Pinpoint the cell where the given text exists, returning its [X, Y] midpoint coordinate. 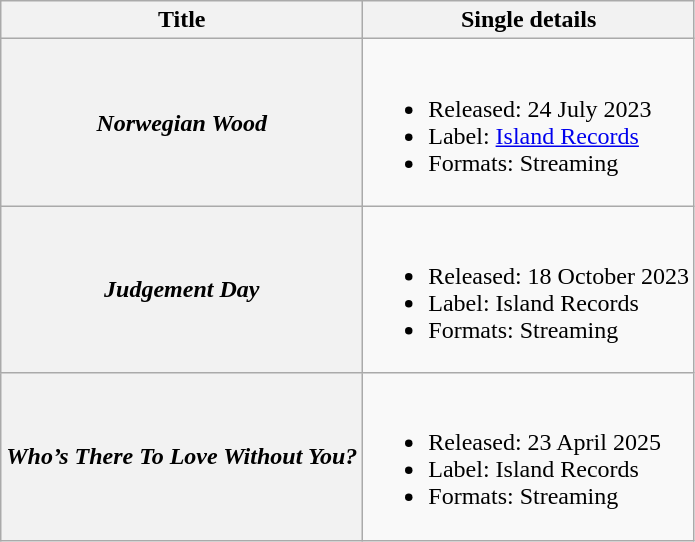
Judgement Day [182, 290]
Title [182, 20]
Released: 23 April 2025Label: Island RecordsFormats: Streaming [529, 456]
Released: 24 July 2023Label: Island RecordsFormats: Streaming [529, 122]
Single details [529, 20]
Norwegian Wood [182, 122]
Released: 18 October 2023Label: Island RecordsFormats: Streaming [529, 290]
Who’s There To Love Without You? [182, 456]
